For the text-containing cell, return its midpoint in (X, Y) coordinate format. 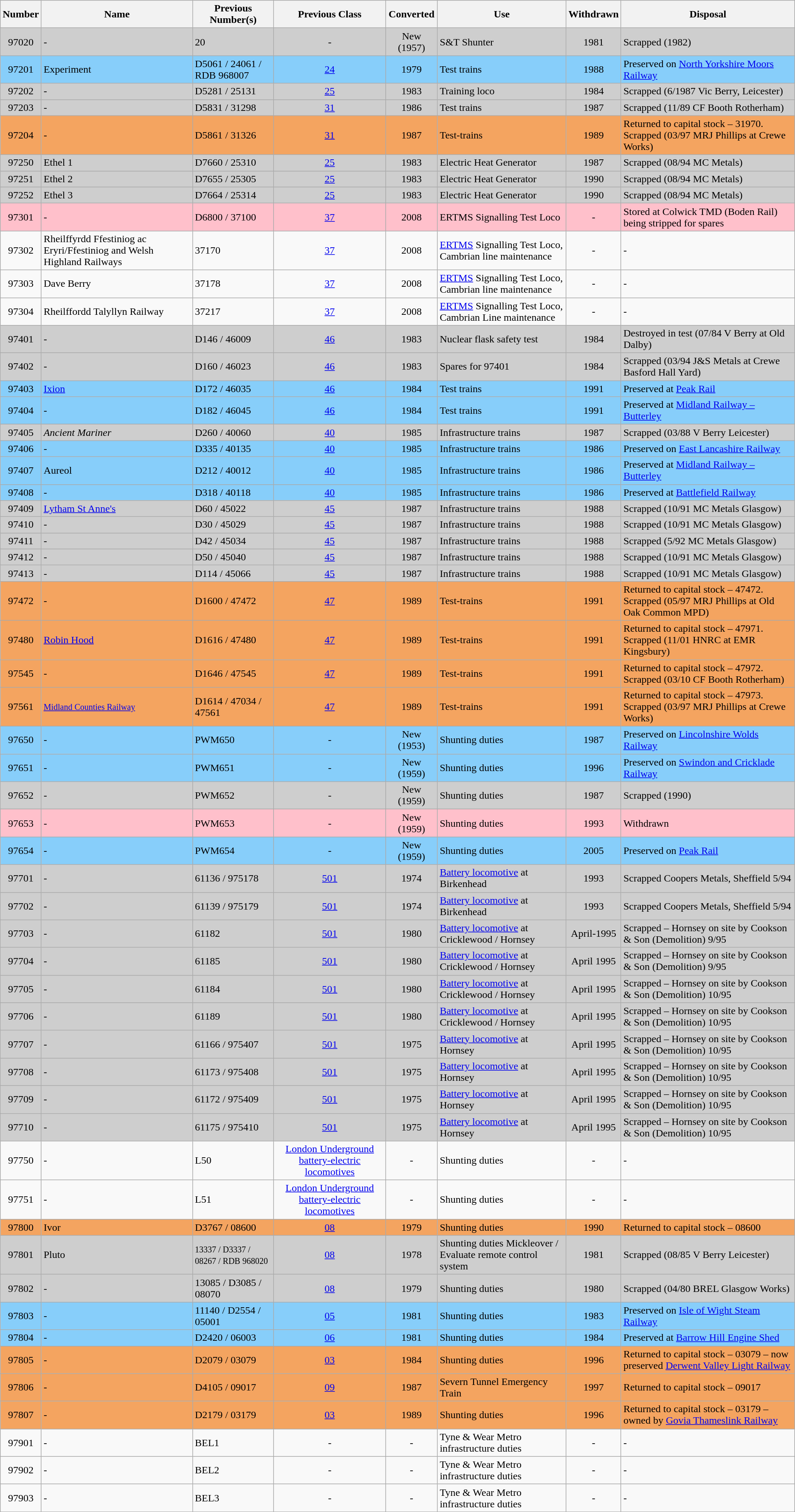
61139 / 975179 (233, 906)
97800 (21, 1227)
97251 (21, 179)
Scrapped (5/92 MC Metals Glasgow) (708, 541)
97411 (21, 541)
D5861 / 31326 (233, 135)
D4105 / 09017 (233, 1388)
61184 (233, 989)
D5061 / 24061 / RDB 968007 (233, 70)
Ethel 1 (117, 163)
97201 (21, 70)
D60 / 45022 (233, 509)
97804 (21, 1338)
Returned to capital stock – 31970. Scrapped (03/97 MRJ Phillips at Crewe Works) (708, 135)
Preserved on North Yorkshire Moors Railway (708, 70)
Ancient Mariner (117, 432)
Scrapped (08/85 V Berry Leicester) (708, 1255)
Returned to capital stock – 03079 – now preserved Derwent Valley Light Railway (708, 1359)
D3767 / 08600 (233, 1227)
97803 (21, 1316)
Ethel 3 (117, 195)
D7655 / 25305 (233, 179)
97203 (21, 107)
97252 (21, 195)
ERTMS Signalling Test Loco (502, 217)
PWM653 (233, 823)
37170 (233, 250)
Scrapped (03/94 J&S Metals at Crewe Basford Hall Yard) (708, 367)
97807 (21, 1415)
Number (21, 14)
D1600 / 47472 (233, 601)
Scrapped (1990) (708, 795)
Preserved on East Lancashire Railway (708, 449)
D114 / 45066 (233, 573)
97707 (21, 1044)
D2420 / 06003 (233, 1338)
PWM652 (233, 795)
2005 (594, 851)
Dave Berry (117, 284)
37178 (233, 284)
24 (330, 70)
1978 (412, 1255)
97653 (21, 823)
Returned to capital stock – 09017 (708, 1388)
Pluto (117, 1255)
97472 (21, 601)
13085 / D3085 / 08070 (233, 1288)
Preserved on Swindon and Cricklade Railway (708, 768)
09 (330, 1388)
Preserved at Battlefield Railway (708, 492)
97404 (21, 410)
97303 (21, 284)
D318 / 40118 (233, 492)
97801 (21, 1255)
97802 (21, 1288)
97408 (21, 492)
97751 (21, 1200)
Preserved on Isle of Wight Steam Railway (708, 1316)
61173 / 975408 (233, 1071)
D2079 / 03079 (233, 1359)
97901 (21, 1443)
97403 (21, 389)
97204 (21, 135)
Destroyed in test (07/84 V Berry at Old Dalby) (708, 339)
97703 (21, 934)
97407 (21, 471)
97304 (21, 311)
Ivor (117, 1227)
D335 / 40135 (233, 449)
S&T Shunter (502, 42)
97480 (21, 640)
Name (117, 14)
97654 (21, 851)
Scrapped (1982) (708, 42)
D7660 / 25310 (233, 163)
BEL3 (233, 1498)
Preserved on Lincolnshire Wolds Railway (708, 740)
97410 (21, 525)
D182 / 46045 (233, 410)
Returned to capital stock – 47472. Scrapped (05/97 MRJ Phillips at Old Oak Common MPD) (708, 601)
97650 (21, 740)
97805 (21, 1359)
Preserved at Barrow Hill Engine Shed (708, 1338)
1997 (594, 1388)
D146 / 46009 (233, 339)
97202 (21, 91)
Converted (412, 14)
06 (330, 1338)
Previous Number(s) (233, 14)
D6800 / 37100 (233, 217)
97301 (21, 217)
Stored at Colwick TMD (Boden Rail) being stripped for spares (708, 217)
April-1995 (594, 934)
PWM651 (233, 768)
BEL1 (233, 1443)
ERTMS Signalling Test Loco, Cambrian Line maintenance (502, 311)
D1646 / 47545 (233, 673)
D42 / 45034 (233, 541)
97902 (21, 1470)
97545 (21, 673)
97402 (21, 367)
Robin Hood (117, 640)
New (1953) (412, 740)
61166 / 975407 (233, 1044)
New (1957) (412, 42)
D1616 / 47480 (233, 640)
97701 (21, 879)
BEL2 (233, 1470)
Aureol (117, 471)
97702 (21, 906)
D160 / 46023 (233, 367)
97709 (21, 1099)
97806 (21, 1388)
D2179 / 03179 (233, 1415)
11140 / D2554 / 05001 (233, 1316)
Nuclear flask safety test (502, 339)
PWM654 (233, 851)
97406 (21, 449)
05 (330, 1316)
L51 (233, 1200)
Ixion (117, 389)
Midland Counties Railway (117, 707)
Preserved on Peak Rail (708, 851)
D212 / 40012 (233, 471)
61172 / 975409 (233, 1099)
Rheilffyrdd Ffestiniog ac Eryri/Ffestiniog and Welsh Highland Railways (117, 250)
97710 (21, 1127)
97704 (21, 961)
61185 (233, 961)
97708 (21, 1071)
97561 (21, 707)
97651 (21, 768)
Disposal (708, 14)
Ethel 2 (117, 179)
97401 (21, 339)
97750 (21, 1161)
D5831 / 31298 (233, 107)
13337 / D3337 / 08267 / RDB 968020 (233, 1255)
Experiment (117, 70)
Rheilffordd Talyllyn Railway (117, 311)
97302 (21, 250)
97903 (21, 1498)
Returned to capital stock – 47971. Scrapped (11/01 HNRC at EMR Kingsbury) (708, 640)
Scrapped (04/80 BREL Glasgow Works) (708, 1288)
97706 (21, 1016)
Use (502, 14)
D50 / 45040 (233, 557)
61175 / 975410 (233, 1127)
61182 (233, 934)
Severn Tunnel Emergency Train (502, 1388)
Returned to capital stock – 03179 – owned by Govia Thameslink Railway (708, 1415)
61189 (233, 1016)
Preserved at Peak Rail (708, 389)
PWM650 (233, 740)
97412 (21, 557)
D7664 / 25314 (233, 195)
D30 / 45029 (233, 525)
97413 (21, 573)
97409 (21, 509)
Scrapped (11/89 CF Booth Rotherham) (708, 107)
Returned to capital stock – 47972. Scrapped (03/10 CF Booth Rotherham) (708, 673)
D1614 / 47034 / 47561 (233, 707)
D5281 / 25131 (233, 91)
Previous Class (330, 14)
Returned to capital stock – 08600 (708, 1227)
61136 / 975178 (233, 879)
Shunting duties Mickleover / Evaluate remote control system (502, 1255)
97020 (21, 42)
97705 (21, 989)
97250 (21, 163)
D260 / 40060 (233, 432)
97652 (21, 795)
Spares for 97401 (502, 367)
20 (233, 42)
L50 (233, 1161)
Scrapped (6/1987 Vic Berry, Leicester) (708, 91)
Returned to capital stock – 47973. Scrapped (03/97 MRJ Phillips at Crewe Works) (708, 707)
Scrapped (03/88 V Berry Leicester) (708, 432)
37217 (233, 311)
D172 / 46035 (233, 389)
Training loco (502, 91)
Lytham St Anne's (117, 509)
97405 (21, 432)
